From the cell containing the given text, extract its center point as [X, Y] coordinate. 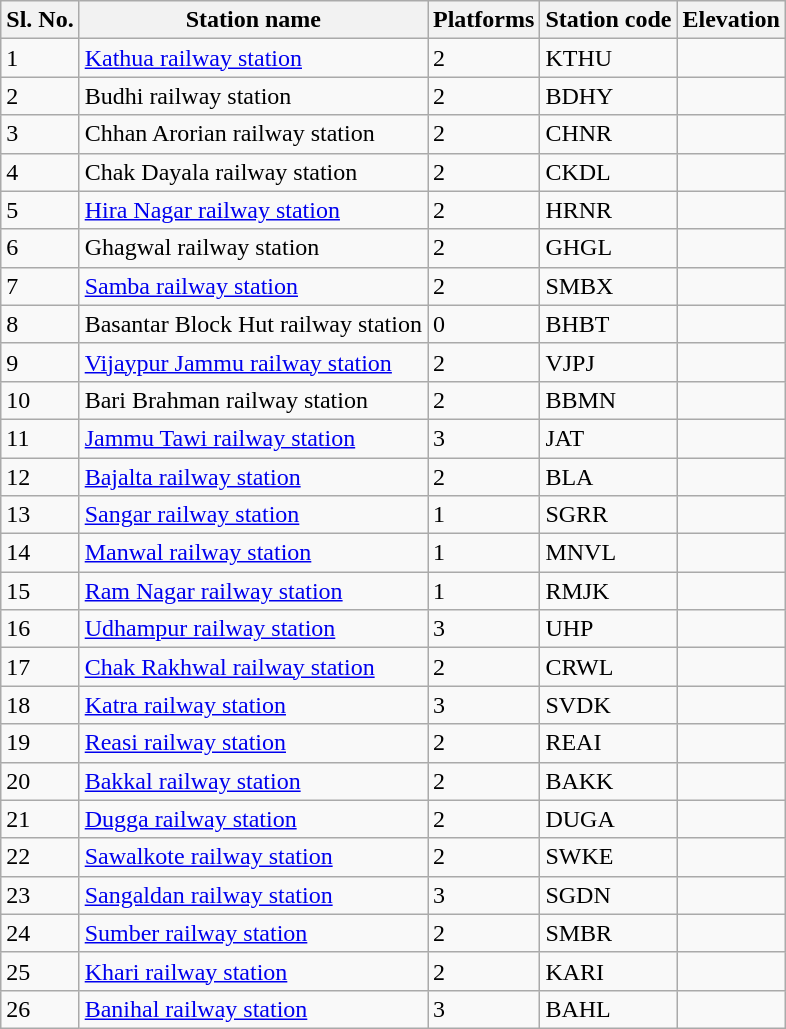
Hira Nagar railway station [253, 210]
HRNR [608, 210]
22 [40, 857]
10 [40, 400]
Sangar railway station [253, 515]
24 [40, 933]
KARI [608, 971]
19 [40, 743]
Sangaldan railway station [253, 895]
DUGA [608, 819]
6 [40, 248]
Bakkal railway station [253, 781]
21 [40, 819]
Katra railway station [253, 705]
13 [40, 515]
SWKE [608, 857]
4 [40, 172]
Jammu Tawi railway station [253, 438]
UHP [608, 629]
15 [40, 591]
26 [40, 1009]
9 [40, 362]
Platforms [484, 20]
Chak Rakhwal railway station [253, 667]
Ghagwal railway station [253, 248]
Elevation [731, 20]
BDHY [608, 96]
14 [40, 553]
Station code [608, 20]
SVDK [608, 705]
BHBT [608, 324]
23 [40, 895]
Chhan Arorian railway station [253, 134]
Manwal railway station [253, 553]
Bari Brahman railway station [253, 400]
BLA [608, 477]
Sumber railway station [253, 933]
CKDL [608, 172]
BAKK [608, 781]
SGDN [608, 895]
Banihal railway station [253, 1009]
BBMN [608, 400]
KTHU [608, 58]
8 [40, 324]
Kathua railway station [253, 58]
5 [40, 210]
Udhampur railway station [253, 629]
Bajalta railway station [253, 477]
Dugga railway station [253, 819]
Budhi railway station [253, 96]
CRWL [608, 667]
GHGL [608, 248]
Sawalkote railway station [253, 857]
0 [484, 324]
12 [40, 477]
JAT [608, 438]
CHNR [608, 134]
Station name [253, 20]
17 [40, 667]
BAHL [608, 1009]
7 [40, 286]
RMJK [608, 591]
Sl. No. [40, 20]
SGRR [608, 515]
Samba railway station [253, 286]
20 [40, 781]
MNVL [608, 553]
Reasi railway station [253, 743]
Vijaypur Jammu railway station [253, 362]
18 [40, 705]
SMBR [608, 933]
REAI [608, 743]
11 [40, 438]
Basantar Block Hut railway station [253, 324]
Ram Nagar railway station [253, 591]
Chak Dayala railway station [253, 172]
Khari railway station [253, 971]
25 [40, 971]
16 [40, 629]
SMBX [608, 286]
VJPJ [608, 362]
